Provide the (X, Y) coordinate of the cell's center where the given text is located.  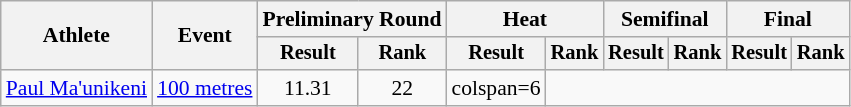
Paul Ma'unikeni (76, 88)
Event (204, 36)
11.31 (308, 88)
Preliminary Round (352, 19)
Semifinal (664, 19)
22 (402, 88)
Athlete (76, 36)
Final (788, 19)
100 metres (204, 88)
colspan=6 (496, 88)
Heat (526, 19)
